Scan for the cell matching the given text and deliver its (x, y) coordinate at center. 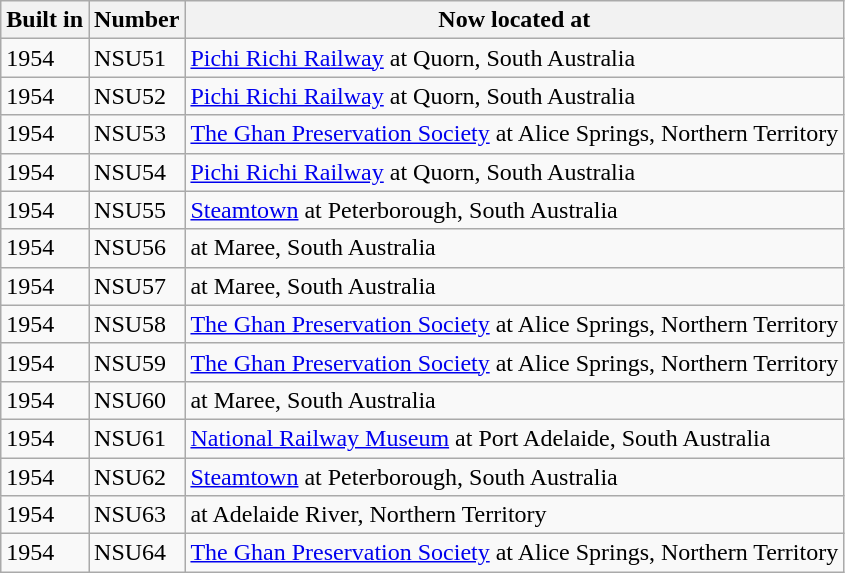
NSU61 (137, 438)
NSU58 (137, 324)
NSU57 (137, 286)
Now located at (514, 20)
NSU64 (137, 553)
NSU63 (137, 515)
NSU51 (137, 58)
NSU53 (137, 134)
NSU52 (137, 96)
NSU56 (137, 248)
NSU55 (137, 210)
Built in (45, 20)
NSU62 (137, 477)
at Adelaide River, Northern Territory (514, 515)
NSU60 (137, 400)
NSU54 (137, 172)
Number (137, 20)
NSU59 (137, 362)
National Railway Museum at Port Adelaide, South Australia (514, 438)
